Search for the cell housing the specified text and yield its (x, y) center coordinate. 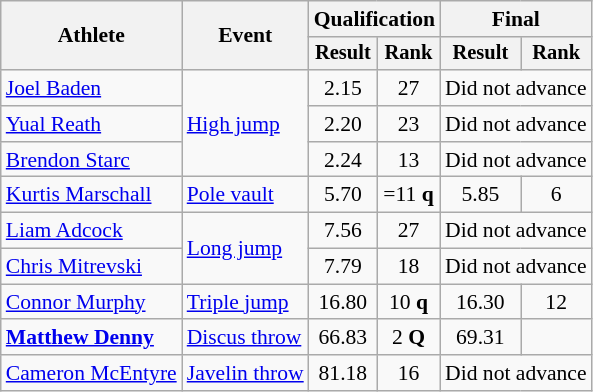
69.31 (480, 338)
Cameron McEntyre (92, 373)
16.80 (343, 302)
Yual Reath (92, 124)
7.79 (343, 267)
Brendon Starc (92, 160)
2.24 (343, 160)
Qualification (374, 19)
Pole vault (246, 195)
16 (408, 373)
13 (408, 160)
6 (556, 195)
Javelin throw (246, 373)
16.30 (480, 302)
66.83 (343, 338)
Kurtis Marschall (92, 195)
High jump (246, 124)
=11 q (408, 195)
81.18 (343, 373)
Final (516, 19)
Chris Mitrevski (92, 267)
18 (408, 267)
Connor Murphy (92, 302)
2.15 (343, 88)
Joel Baden (92, 88)
2 Q (408, 338)
Long jump (246, 248)
Matthew Denny (92, 338)
10 q (408, 302)
Athlete (92, 36)
Discus throw (246, 338)
Triple jump (246, 302)
5.85 (480, 195)
Liam Adcock (92, 231)
5.70 (343, 195)
2.20 (343, 124)
23 (408, 124)
7.56 (343, 231)
Event (246, 36)
12 (556, 302)
